Provide the (x, y) coordinate of the cell's center where the given text is located.  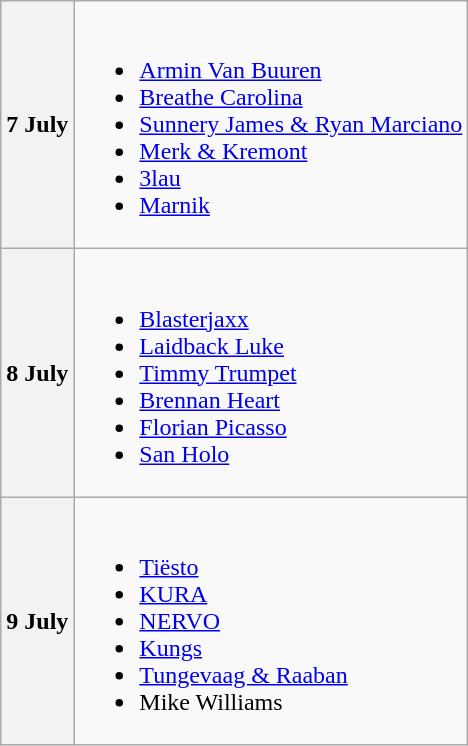
7 July (38, 125)
8 July (38, 373)
9 July (38, 621)
BlasterjaxxLaidback LukeTimmy TrumpetBrennan HeartFlorian PicassoSan Holo (271, 373)
TiëstoKURANERVOKungsTungevaag & RaabanMike Williams (271, 621)
Armin Van BuurenBreathe CarolinaSunnery James & Ryan MarcianoMerk & Kremont3lauMarnik (271, 125)
